Locate the cell with the specified text and output its (x, y) center coordinate. 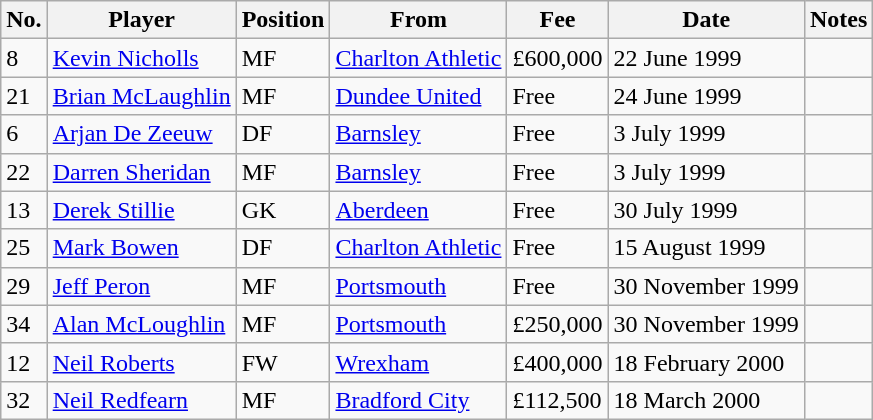
18 March 2000 (706, 400)
15 August 1999 (706, 248)
£250,000 (558, 324)
34 (24, 324)
30 July 1999 (706, 210)
13 (24, 210)
FW (283, 362)
22 (24, 172)
24 June 1999 (706, 96)
18 February 2000 (706, 362)
Player (142, 20)
Bradford City (418, 400)
GK (283, 210)
6 (24, 134)
£400,000 (558, 362)
22 June 1999 (706, 58)
£600,000 (558, 58)
Wrexham (418, 362)
Jeff Peron (142, 286)
Fee (558, 20)
Mark Bowen (142, 248)
Position (283, 20)
No. (24, 20)
29 (24, 286)
Neil Redfearn (142, 400)
Kevin Nicholls (142, 58)
Aberdeen (418, 210)
25 (24, 248)
Darren Sheridan (142, 172)
From (418, 20)
Arjan De Zeeuw (142, 134)
Alan McLoughlin (142, 324)
8 (24, 58)
12 (24, 362)
Derek Stillie (142, 210)
Date (706, 20)
£112,500 (558, 400)
21 (24, 96)
Dundee United (418, 96)
Brian McLaughlin (142, 96)
Notes (838, 20)
Neil Roberts (142, 362)
32 (24, 400)
